Determine the (X, Y) coordinate at the center of the cell enclosing the given text.  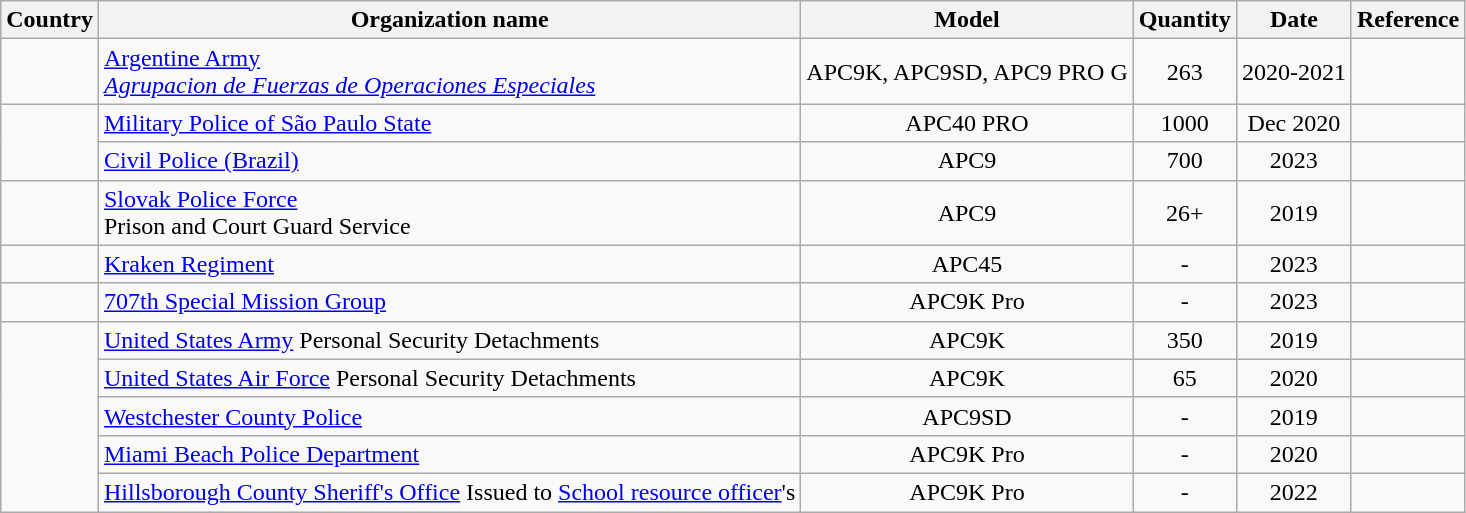
2022 (1294, 492)
707th Special Mission Group (449, 302)
Military Police of São Paulo State (449, 123)
APC45 (968, 264)
Hillsborough County Sheriff's Office Issued to School resource officer's (449, 492)
Quantity (1184, 20)
Dec 2020 (1294, 123)
Kraken Regiment (449, 264)
350 (1184, 340)
700 (1184, 161)
Reference (1408, 20)
APC9SD (968, 416)
2020-2021 (1294, 72)
1000 (1184, 123)
APC9K, APC9SD, APC9 PRO G (968, 72)
United States Army Personal Security Detachments (449, 340)
65 (1184, 378)
Argentine ArmyAgrupacion de Fuerzas de Operaciones Especiales (449, 72)
APC40 PRO (968, 123)
United States Air Force Personal Security Detachments (449, 378)
Date (1294, 20)
263 (1184, 72)
Organization name (449, 20)
Miami Beach Police Department (449, 454)
26+ (1184, 212)
Model (968, 20)
Country (50, 20)
Slovak Police ForcePrison and Court Guard Service (449, 212)
Westchester County Police (449, 416)
Civil Police (Brazil) (449, 161)
